Detect which cell encompasses the target text, then output its (X, Y) center coordinate. 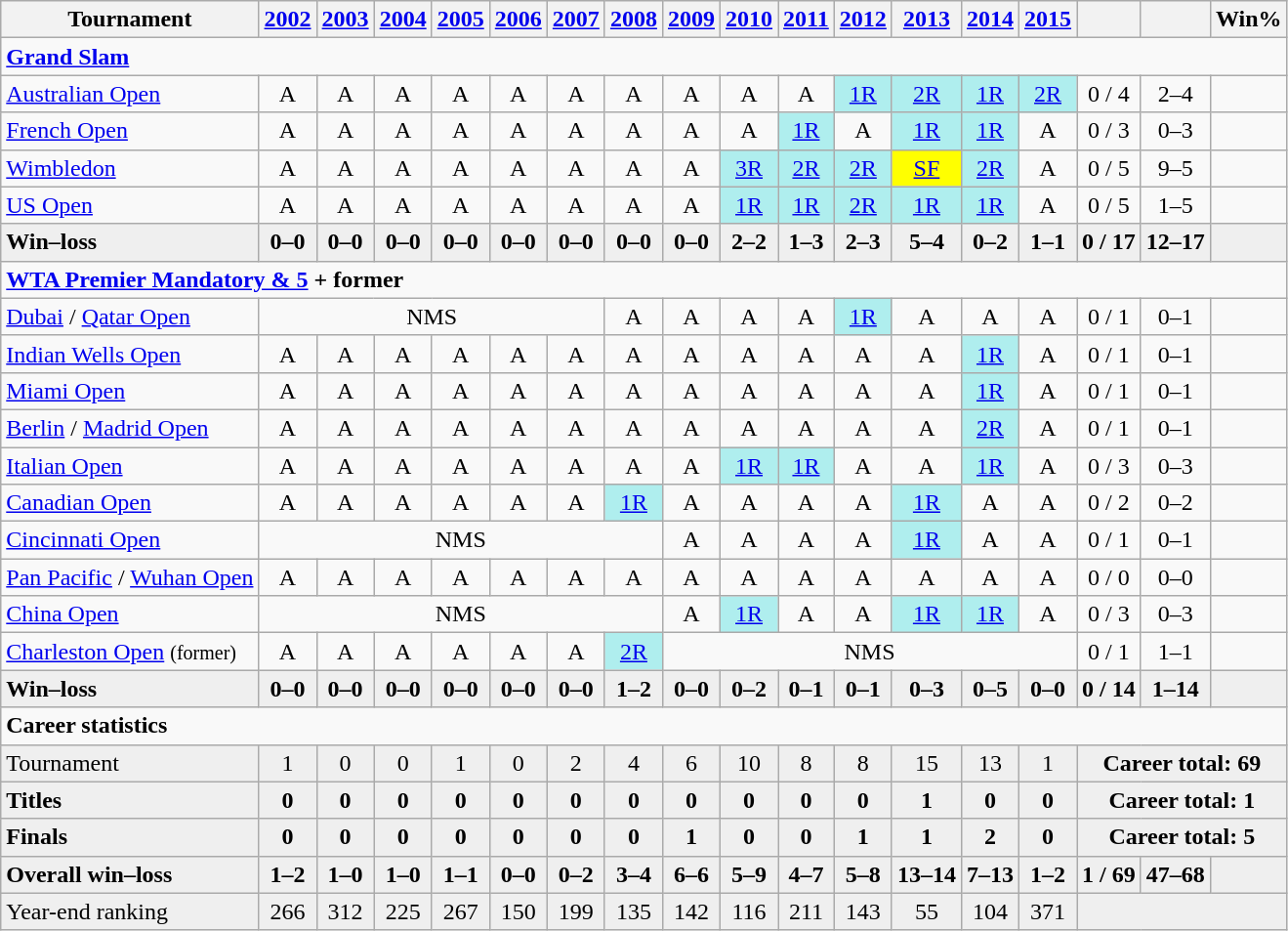
2003 (346, 20)
China Open (130, 614)
7–13 (990, 874)
0 / 17 (1109, 242)
9–5 (1176, 168)
Dubai / Qatar Open (130, 317)
199 (576, 911)
2–4 (1176, 94)
6–6 (691, 874)
Career total: 69 (1182, 763)
WTA Premier Mandatory & 5 + former (644, 279)
Canadian Open (130, 503)
Berlin / Madrid Open (130, 428)
2009 (691, 20)
47–68 (1176, 874)
15 (926, 763)
0 / 14 (1109, 689)
55 (926, 911)
371 (1049, 911)
SF (926, 168)
143 (863, 911)
267 (461, 911)
US Open (130, 205)
266 (287, 911)
Australian Open (130, 94)
13 (990, 763)
2010 (750, 20)
2011 (807, 20)
2–3 (863, 242)
4 (633, 763)
3–4 (633, 874)
Italian Open (130, 466)
6 (691, 763)
2–2 (750, 242)
Cincinnati Open (130, 540)
French Open (130, 131)
2007 (576, 20)
0 / 0 (1109, 577)
312 (346, 911)
5–9 (750, 874)
2002 (287, 20)
Career total: 1 (1182, 800)
Win% (1248, 20)
2004 (402, 20)
4–7 (807, 874)
135 (633, 911)
Wimbledon (130, 168)
5–4 (926, 242)
Year-end ranking (130, 911)
Charleston Open (former) (130, 652)
211 (807, 911)
1–14 (1176, 689)
2006 (518, 20)
116 (750, 911)
Indian Wells Open (130, 354)
Pan Pacific / Wuhan Open (130, 577)
0 / 2 (1109, 503)
142 (691, 911)
10 (750, 763)
2012 (863, 20)
Grand Slam (644, 57)
225 (402, 911)
2013 (926, 20)
150 (518, 911)
Miami Open (130, 391)
13–14 (926, 874)
0 / 4 (1109, 94)
12–17 (1176, 242)
2014 (990, 20)
0–5 (990, 689)
2008 (633, 20)
1–5 (1176, 205)
Finals (130, 837)
Career statistics (644, 726)
2005 (461, 20)
3R (750, 168)
104 (990, 911)
Titles (130, 800)
Career total: 5 (1182, 837)
5–8 (863, 874)
2015 (1049, 20)
Overall win–loss (130, 874)
1–3 (807, 242)
1 / 69 (1109, 874)
